Extract the [x, y] coordinate from the center of the cell holding the provided text.  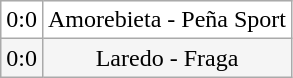
Amorebieta - Peña Sport [166, 20]
Laredo - Fraga [166, 58]
